Extract the (X, Y) coordinate from the center of the cell holding the provided text.  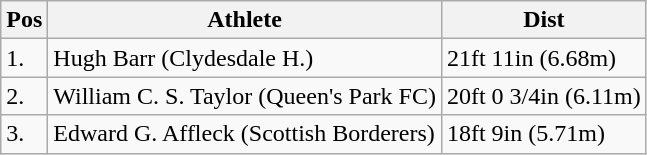
Dist (544, 20)
Athlete (245, 20)
21ft 11in (6.68m) (544, 58)
20ft 0 3/4in (6.11m) (544, 96)
Hugh Barr (Clydesdale H.) (245, 58)
William C. S. Taylor (Queen's Park FC) (245, 96)
2. (24, 96)
Pos (24, 20)
3. (24, 134)
1. (24, 58)
18ft 9in (5.71m) (544, 134)
Edward G. Affleck (Scottish Borderers) (245, 134)
